Scan for the cell matching the given text and deliver its [X, Y] coordinate at center. 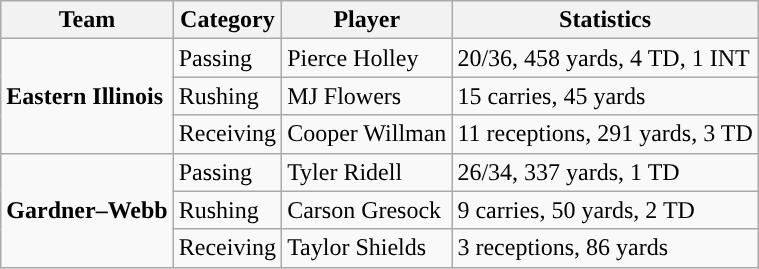
Tyler Ridell [367, 172]
Carson Gresock [367, 210]
Eastern Illinois [87, 96]
26/34, 337 yards, 1 TD [605, 172]
Cooper Willman [367, 134]
Gardner–Webb [87, 210]
9 carries, 50 yards, 2 TD [605, 210]
MJ Flowers [367, 96]
Pierce Holley [367, 58]
Taylor Shields [367, 248]
Statistics [605, 20]
3 receptions, 86 yards [605, 248]
11 receptions, 291 yards, 3 TD [605, 134]
15 carries, 45 yards [605, 96]
20/36, 458 yards, 4 TD, 1 INT [605, 58]
Player [367, 20]
Category [227, 20]
Team [87, 20]
